Return (x, y) of the center of cell containing provided text 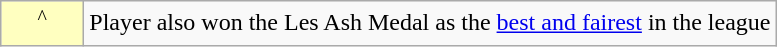
^ (42, 24)
Player also won the Les Ash Medal as the best and fairest in the league (430, 24)
